Locate the cell with the specified text and output its (x, y) center coordinate. 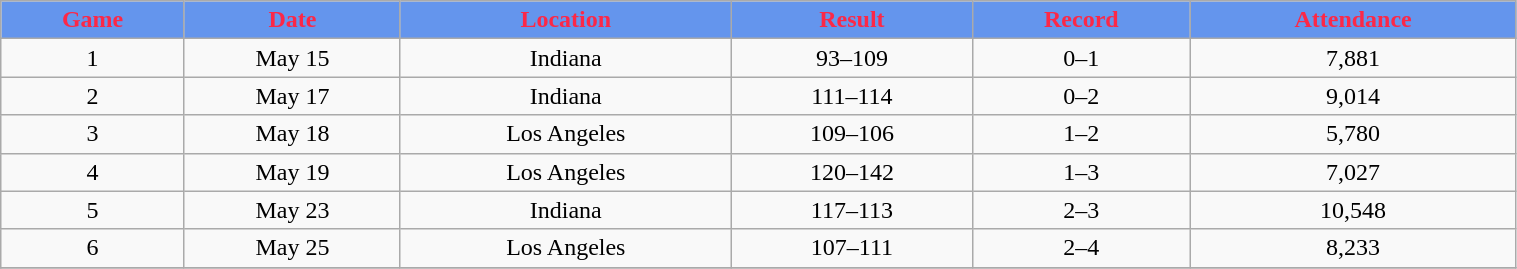
111–114 (852, 96)
5,780 (1353, 134)
1 (93, 58)
Game (93, 20)
Record (1082, 20)
0–2 (1082, 96)
1–2 (1082, 134)
9,014 (1353, 96)
May 19 (292, 172)
4 (93, 172)
109–106 (852, 134)
Date (292, 20)
May 23 (292, 210)
Attendance (1353, 20)
May 17 (292, 96)
2–4 (1082, 248)
5 (93, 210)
3 (93, 134)
1–3 (1082, 172)
May 15 (292, 58)
7,881 (1353, 58)
May 18 (292, 134)
7,027 (1353, 172)
May 25 (292, 248)
Result (852, 20)
6 (93, 248)
2–3 (1082, 210)
10,548 (1353, 210)
2 (93, 96)
0–1 (1082, 58)
117–113 (852, 210)
Location (566, 20)
93–109 (852, 58)
107–111 (852, 248)
120–142 (852, 172)
8,233 (1353, 248)
